Scan for the cell matching the given text and deliver its [x, y] coordinate at center. 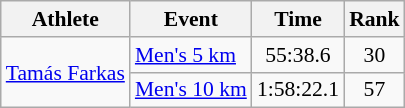
57 [374, 90]
Athlete [66, 19]
55:38.6 [298, 55]
Men's 10 km [191, 90]
1:58:22.1 [298, 90]
Rank [374, 19]
30 [374, 55]
Men's 5 km [191, 55]
Tamás Farkas [66, 72]
Time [298, 19]
Event [191, 19]
